Scan for the cell matching the given text and deliver its (X, Y) coordinate at center. 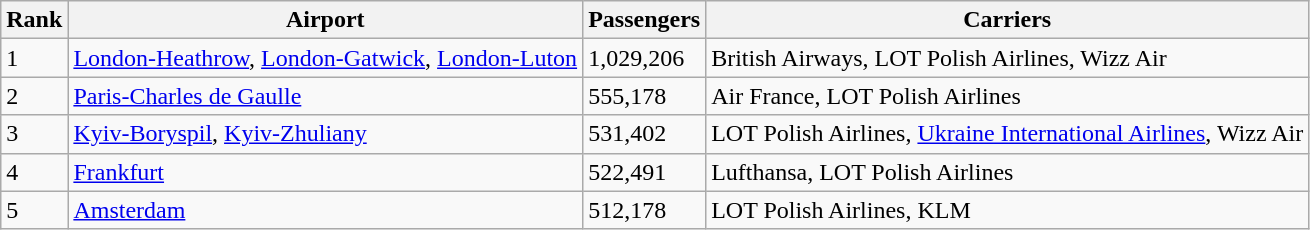
2 (34, 96)
Passengers (644, 20)
London-Heathrow, London-Gatwick, London-Luton (326, 58)
4 (34, 172)
3 (34, 134)
522,491 (644, 172)
555,178 (644, 96)
Paris-Charles de Gaulle (326, 96)
British Airways, LOT Polish Airlines, Wizz Air (1008, 58)
1 (34, 58)
Amsterdam (326, 210)
512,178 (644, 210)
531,402 (644, 134)
Airport (326, 20)
Kyiv-Boryspil, Kyiv-Zhuliany (326, 134)
LOT Polish Airlines, Ukraine International Airlines, Wizz Air (1008, 134)
5 (34, 210)
Air France, LOT Polish Airlines (1008, 96)
LOT Polish Airlines, KLM (1008, 210)
Lufthansa, LOT Polish Airlines (1008, 172)
Frankfurt (326, 172)
Rank (34, 20)
1,029,206 (644, 58)
Carriers (1008, 20)
